Detect which cell encompasses the target text, then output its [x, y] center coordinate. 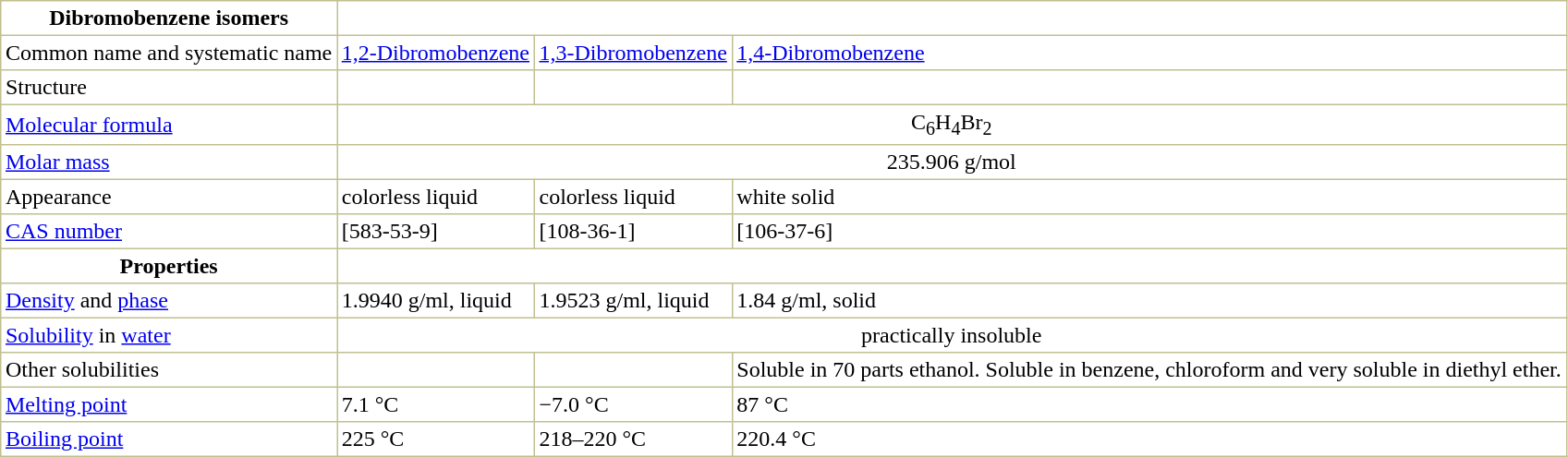
1,3-Dibromobenzene [633, 53]
235.906 g/mol [952, 162]
−7.0 °C [633, 405]
1.84 g/ml, solid [1149, 301]
Properties [169, 267]
Other solubilities [169, 370]
Dibromobenzene isomers [169, 18]
white solid [1149, 198]
Structure [169, 88]
225 °C [435, 439]
Melting point [169, 405]
1.9523 g/ml, liquid [633, 301]
7.1 °C [435, 405]
Density and phase [169, 301]
Molecular formula [169, 125]
1,4-Dibromobenzene [1149, 53]
Solubility in water [169, 336]
[106-37-6] [1149, 232]
1,2-Dibromobenzene [435, 53]
Molar mass [169, 162]
87 °C [1149, 405]
practically insoluble [952, 336]
[108-36-1] [633, 232]
Boiling point [169, 439]
[583-53-9] [435, 232]
Common name and systematic name [169, 53]
C6H4Br2 [952, 125]
1.9940 g/ml, liquid [435, 301]
CAS number [169, 232]
Appearance [169, 198]
218–220 °C [633, 439]
220.4 °C [1149, 439]
Soluble in 70 parts ethanol. Soluble in benzene, chloroform and very soluble in diethyl ether. [1149, 370]
